Determine the (X, Y) coordinate at the center of the cell enclosing the given text.  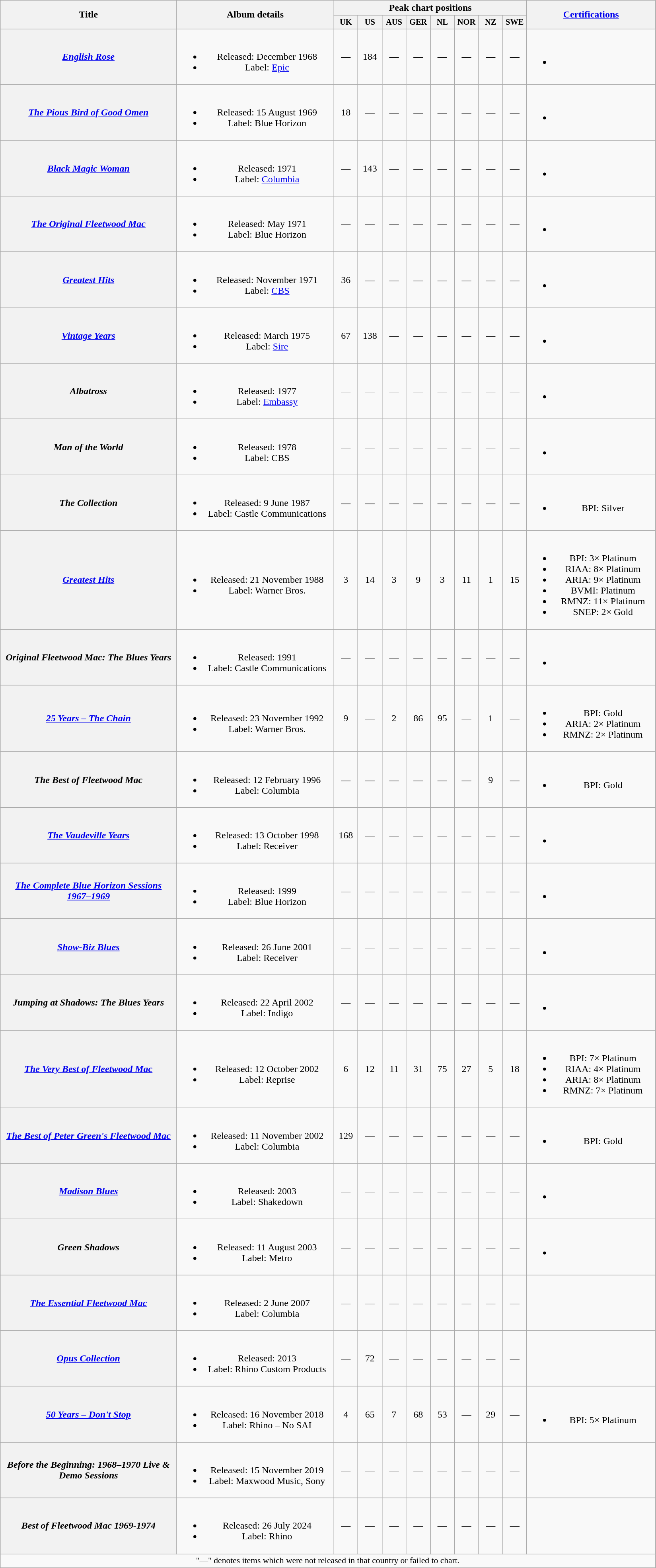
65 (370, 1414)
BPI: 5× Platinum (591, 1414)
Before the Beginning: 1968–1970 Live & Demo Sessions (88, 1470)
31 (419, 1069)
Released: 26 July 2024Label: Rhino (255, 1526)
Released: March 1975Label: Sire (255, 336)
Peak chart positions (430, 8)
184 (370, 57)
138 (370, 336)
Man of the World (88, 447)
5 (491, 1069)
Released: 12 October 2002Label: Reprise (255, 1069)
Released: 15 November 2019Label: Maxwood Music, Sony (255, 1470)
BPI: 7× PlatinumRIAA: 4× PlatinumARIA: 8× PlatinumRMNZ: 7× Platinum (591, 1069)
4 (346, 1414)
Released: December 1968Label: Epic (255, 57)
68 (419, 1414)
129 (346, 1136)
Released: 11 November 2002Label: Columbia (255, 1136)
Opus Collection (88, 1359)
143 (370, 168)
Madison Blues (88, 1191)
The Collection (88, 503)
Released: 1999Label: Blue Horizon (255, 891)
27 (466, 1069)
SWE (515, 22)
Released: 15 August 1969Label: Blue Horizon (255, 113)
12 (370, 1069)
The Essential Fleetwood Mac (88, 1303)
BPI: 3× PlatinumRIAA: 8× PlatinumARIA: 9× PlatinumBVMI: PlatinumRMNZ: 11× PlatinumSNEP: 2× Gold (591, 580)
Released: 16 November 2018Label: Rhino – No SAI (255, 1414)
Released: 23 November 1992Label: Warner Bros. (255, 718)
95 (442, 718)
Jumping at Shadows: The Blues Years (88, 1002)
Certifications (591, 15)
Title (88, 15)
Released: 1977Label: Embassy (255, 391)
Show-Biz Blues (88, 947)
Released: 22 April 2002Label: Indigo (255, 1002)
Released: May 1971Label: Blue Horizon (255, 224)
86 (419, 718)
Released: 12 February 1996Label: Columbia (255, 779)
The Complete Blue Horizon Sessions 1967–1969 (88, 891)
Released: 1978Label: CBS (255, 447)
BPI: GoldARIA: 2× PlatinumRMNZ: 2× Platinum (591, 718)
The Best of Peter Green's Fleetwood Mac (88, 1136)
AUS (394, 22)
36 (346, 280)
168 (346, 835)
BPI: Silver (591, 503)
75 (442, 1069)
Released: November 1971Label: CBS (255, 280)
53 (442, 1414)
"—" denotes items which were not released in that country or failed to chart. (328, 1561)
Green Shadows (88, 1247)
Released: 2003Label: Shakedown (255, 1191)
Released: 1971Label: Columbia (255, 168)
The Pious Bird of Good Omen (88, 113)
Released: 1991Label: Castle Communications (255, 657)
Released: 21 November 1988Label: Warner Bros. (255, 580)
67 (346, 336)
US (370, 22)
14 (370, 580)
English Rose (88, 57)
15 (515, 580)
Released: 26 June 2001Label: Receiver (255, 947)
The Best of Fleetwood Mac (88, 779)
50 Years – Don't Stop (88, 1414)
Released: 2013Label: Rhino Custom Products (255, 1359)
GER (419, 22)
6 (346, 1069)
Albatross (88, 391)
Released: 9 June 1987Label: Castle Communications (255, 503)
25 Years – The Chain (88, 718)
The Very Best of Fleetwood Mac (88, 1069)
2 (394, 718)
UK (346, 22)
Released: 13 October 1998Label: Receiver (255, 835)
Released: 11 August 2003Label: Metro (255, 1247)
Album details (255, 15)
Black Magic Woman (88, 168)
Original Fleetwood Mac: The Blues Years (88, 657)
Released: 2 June 2007Label: Columbia (255, 1303)
NZ (491, 22)
72 (370, 1359)
29 (491, 1414)
7 (394, 1414)
Best of Fleetwood Mac 1969-1974 (88, 1526)
The Original Fleetwood Mac (88, 224)
NL (442, 22)
NOR (466, 22)
The Vaudeville Years (88, 835)
Vintage Years (88, 336)
